Provide the (x, y) coordinate of the cell's center where the given text is located.  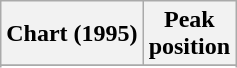
Chart (1995) (72, 34)
Peakposition (189, 34)
